Capture the cell that displays the provided text and extract its (x, y) central coordinate. 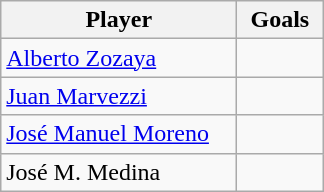
Alberto Zozaya (119, 58)
José M. Medina (119, 172)
Goals (280, 20)
Player (119, 20)
José Manuel Moreno (119, 134)
Juan Marvezzi (119, 96)
